Determine the (x, y) coordinate at the center of the cell enclosing the given text.  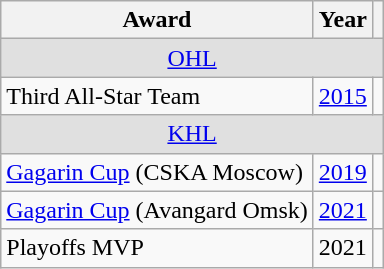
Gagarin Cup (Avangard Omsk) (158, 210)
2015 (342, 96)
Playoffs MVP (158, 248)
Year (342, 20)
Award (158, 20)
OHL (192, 58)
2019 (342, 172)
Third All-Star Team (158, 96)
KHL (192, 134)
Gagarin Cup (CSKA Moscow) (158, 172)
